Provide the [x, y] coordinate of the cell's center where the given text is located.  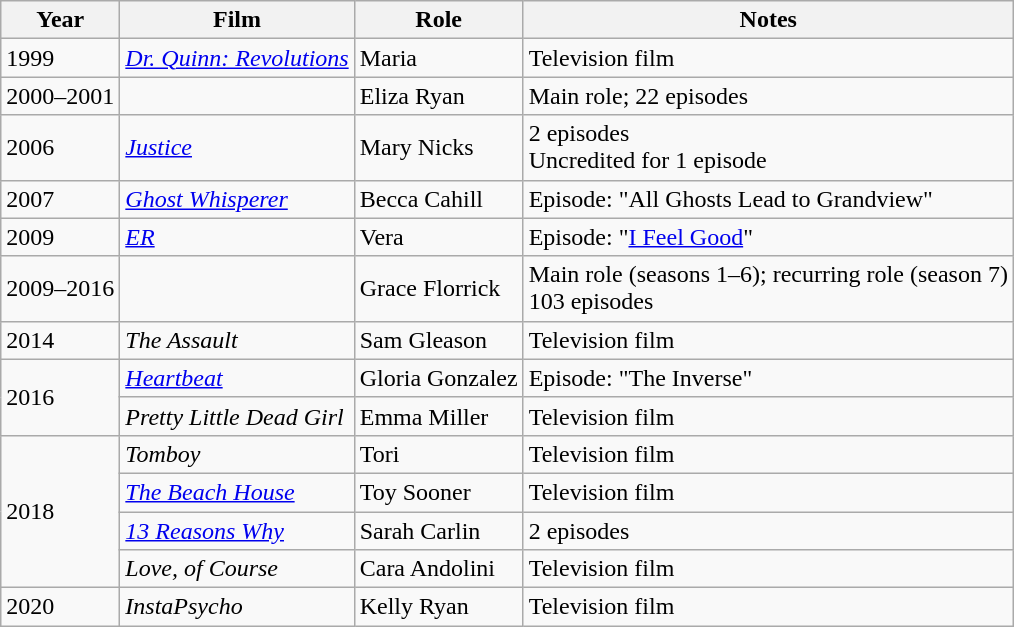
Episode: "I Feel Good" [768, 237]
Grace Florrick [438, 288]
Becca Cahill [438, 199]
Eliza Ryan [438, 96]
Love, of Course [237, 569]
Mary Nicks [438, 148]
Film [237, 20]
Sarah Carlin [438, 531]
Maria [438, 58]
The Assault [237, 340]
Justice [237, 148]
2016 [60, 397]
Role [438, 20]
2007 [60, 199]
Gloria Gonzalez [438, 378]
13 Reasons Why [237, 531]
Notes [768, 20]
Emma Miller [438, 416]
Episode: "The Inverse" [768, 378]
Year [60, 20]
Ghost Whisperer [237, 199]
ER [237, 237]
2018 [60, 511]
2000–2001 [60, 96]
2 episodesUncredited for 1 episode [768, 148]
Sam Gleason [438, 340]
Tomboy [237, 454]
Main role; 22 episodes [768, 96]
Pretty Little Dead Girl [237, 416]
2009 [60, 237]
Dr. Quinn: Revolutions [237, 58]
Toy Sooner [438, 492]
Vera [438, 237]
Main role (seasons 1–6); recurring role (season 7)103 episodes [768, 288]
2 episodes [768, 531]
Heartbeat [237, 378]
2009–2016 [60, 288]
1999 [60, 58]
2014 [60, 340]
The Beach House [237, 492]
InstaPsycho [237, 607]
Kelly Ryan [438, 607]
2006 [60, 148]
2020 [60, 607]
Episode: "All Ghosts Lead to Grandview" [768, 199]
Tori [438, 454]
Cara Andolini [438, 569]
